From the cell containing the given text, extract its center point as (x, y) coordinate. 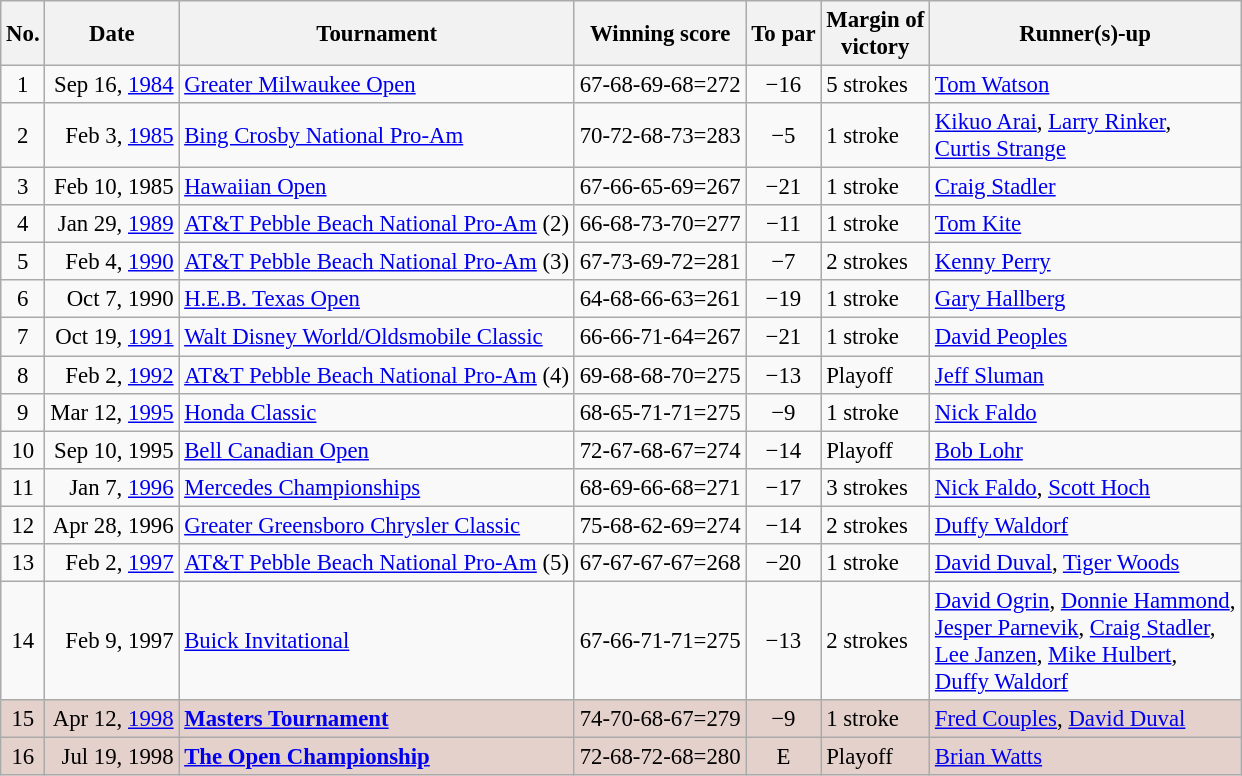
Buick Invitational (377, 640)
Jan 7, 1996 (112, 487)
Jeff Sluman (1086, 375)
Apr 12, 1998 (112, 719)
Feb 9, 1997 (112, 640)
Greater Milwaukee Open (377, 85)
The Open Championship (377, 756)
Jul 19, 1998 (112, 756)
AT&T Pebble Beach National Pro-Am (3) (377, 262)
H.E.B. Texas Open (377, 299)
5 (23, 262)
Feb 10, 1985 (112, 187)
7 (23, 337)
Feb 4, 1990 (112, 262)
4 (23, 224)
−5 (784, 136)
66-66-71-64=267 (660, 337)
75-68-62-69=274 (660, 525)
−19 (784, 299)
Hawaiian Open (377, 187)
−7 (784, 262)
8 (23, 375)
Tournament (377, 34)
11 (23, 487)
Bell Canadian Open (377, 450)
Tom Watson (1086, 85)
1 (23, 85)
14 (23, 640)
Bing Crosby National Pro-Am (377, 136)
Apr 28, 1996 (112, 525)
Jan 29, 1989 (112, 224)
3 (23, 187)
69-68-68-70=275 (660, 375)
2 (23, 136)
To par (784, 34)
15 (23, 719)
Honda Classic (377, 412)
Mercedes Championships (377, 487)
Masters Tournament (377, 719)
AT&T Pebble Beach National Pro-Am (5) (377, 563)
Duffy Waldorf (1086, 525)
16 (23, 756)
Nick Faldo, Scott Hoch (1086, 487)
AT&T Pebble Beach National Pro-Am (4) (377, 375)
72-67-68-67=274 (660, 450)
64-68-66-63=261 (660, 299)
68-65-71-71=275 (660, 412)
67-73-69-72=281 (660, 262)
Oct 7, 1990 (112, 299)
Greater Greensboro Chrysler Classic (377, 525)
Date (112, 34)
Margin ofvictory (876, 34)
Oct 19, 1991 (112, 337)
Tom Kite (1086, 224)
74-70-68-67=279 (660, 719)
67-66-65-69=267 (660, 187)
Nick Faldo (1086, 412)
Winning score (660, 34)
−11 (784, 224)
David Duval, Tiger Woods (1086, 563)
Feb 3, 1985 (112, 136)
Feb 2, 1992 (112, 375)
Runner(s)-up (1086, 34)
Kenny Perry (1086, 262)
−20 (784, 563)
Feb 2, 1997 (112, 563)
67-68-69-68=272 (660, 85)
−16 (784, 85)
12 (23, 525)
13 (23, 563)
−17 (784, 487)
68-69-66-68=271 (660, 487)
David Peoples (1086, 337)
72-68-72-68=280 (660, 756)
Brian Watts (1086, 756)
Kikuo Arai, Larry Rinker, Curtis Strange (1086, 136)
6 (23, 299)
67-67-67-67=268 (660, 563)
10 (23, 450)
Fred Couples, David Duval (1086, 719)
3 strokes (876, 487)
David Ogrin, Donnie Hammond, Jesper Parnevik, Craig Stadler, Lee Janzen, Mike Hulbert, Duffy Waldorf (1086, 640)
70-72-68-73=283 (660, 136)
No. (23, 34)
Gary Hallberg (1086, 299)
E (784, 756)
67-66-71-71=275 (660, 640)
5 strokes (876, 85)
9 (23, 412)
Sep 10, 1995 (112, 450)
Bob Lohr (1086, 450)
Mar 12, 1995 (112, 412)
Craig Stadler (1086, 187)
Sep 16, 1984 (112, 85)
66-68-73-70=277 (660, 224)
AT&T Pebble Beach National Pro-Am (2) (377, 224)
Walt Disney World/Oldsmobile Classic (377, 337)
